Output the [x, y] coordinate of the center of the cell containing the given text.  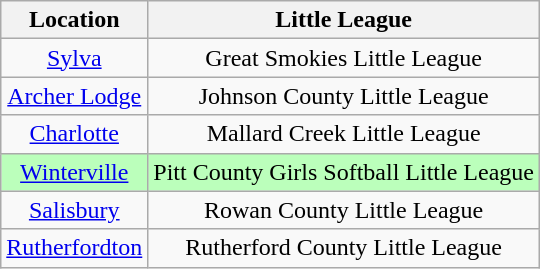
Archer Lodge [74, 96]
Mallard Creek Little League [344, 134]
Rutherfordton [74, 248]
Charlotte [74, 134]
Location [74, 20]
Johnson County Little League [344, 96]
Pitt County Girls Softball Little League [344, 172]
Sylva [74, 58]
Rowan County Little League [344, 210]
Rutherford County Little League [344, 248]
Great Smokies Little League [344, 58]
Little League [344, 20]
Winterville [74, 172]
Salisbury [74, 210]
